Capture the cell that displays the provided text and extract its [X, Y] central coordinate. 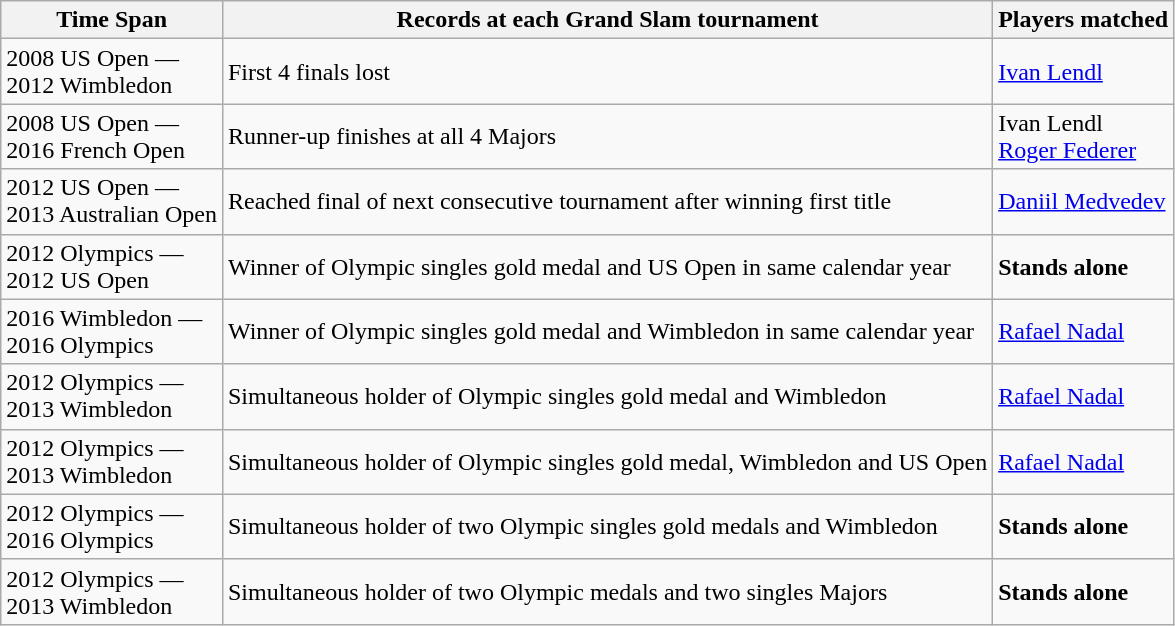
2008 US Open —2016 French Open [112, 136]
2016 Wimbledon —2016 Olympics [112, 332]
Daniil Medvedev [1084, 202]
2012 Olympics —2012 US Open [112, 266]
Simultaneous holder of Olympic singles gold medal, Wimbledon and US Open [607, 462]
Time Span [112, 20]
Ivan Lendl [1084, 72]
Runner-up finishes at all 4 Majors [607, 136]
Winner of Olympic singles gold medal and Wimbledon in same calendar year [607, 332]
Simultaneous holder of Olympic singles gold medal and Wimbledon [607, 396]
Reached final of next consecutive tournament after winning first title [607, 202]
Simultaneous holder of two Olympic medals and two singles Majors [607, 592]
Ivan LendlRoger Federer [1084, 136]
Winner of Olympic singles gold medal and US Open in same calendar year [607, 266]
2008 US Open —2012 Wimbledon [112, 72]
Simultaneous holder of two Olympic singles gold medals and Wimbledon [607, 526]
Players matched [1084, 20]
First 4 finals lost [607, 72]
Records at each Grand Slam tournament [607, 20]
2012 Olympics —2016 Olympics [112, 526]
2012 US Open —2013 Australian Open [112, 202]
